Identify which cell holds the provided text, then report its [X, Y] central coordinate. 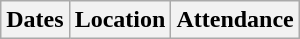
Attendance [235, 20]
Location [120, 20]
Dates [35, 20]
